Extract the [X, Y] coordinate from the center of the cell holding the provided text.  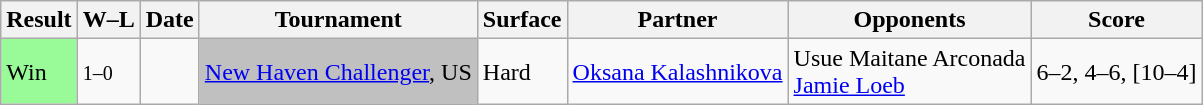
Partner [678, 20]
New Haven Challenger, US [338, 72]
W–L [108, 20]
Surface [522, 20]
1–0 [108, 72]
Result [39, 20]
Oksana Kalashnikova [678, 72]
Usue Maitane Arconada Jamie Loeb [910, 72]
Tournament [338, 20]
6–2, 4–6, [10–4] [1116, 72]
Score [1116, 20]
Hard [522, 72]
Date [170, 20]
Win [39, 72]
Opponents [910, 20]
